Locate the cell with the specified text and output its [x, y] center coordinate. 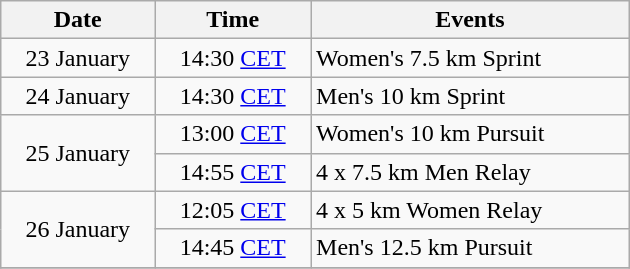
Men's 12.5 km Pursuit [470, 248]
Women's 7.5 km Sprint [470, 58]
23 January [78, 58]
Events [470, 20]
14:55 CET [233, 172]
14:45 CET [233, 248]
4 x 7.5 km Men Relay [470, 172]
4 x 5 km Women Relay [470, 210]
24 January [78, 96]
26 January [78, 229]
13:00 CET [233, 134]
Women's 10 km Pursuit [470, 134]
12:05 CET [233, 210]
Date [78, 20]
Men's 10 km Sprint [470, 96]
25 January [78, 153]
Time [233, 20]
